Scan for the cell matching the given text and deliver its (X, Y) coordinate at center. 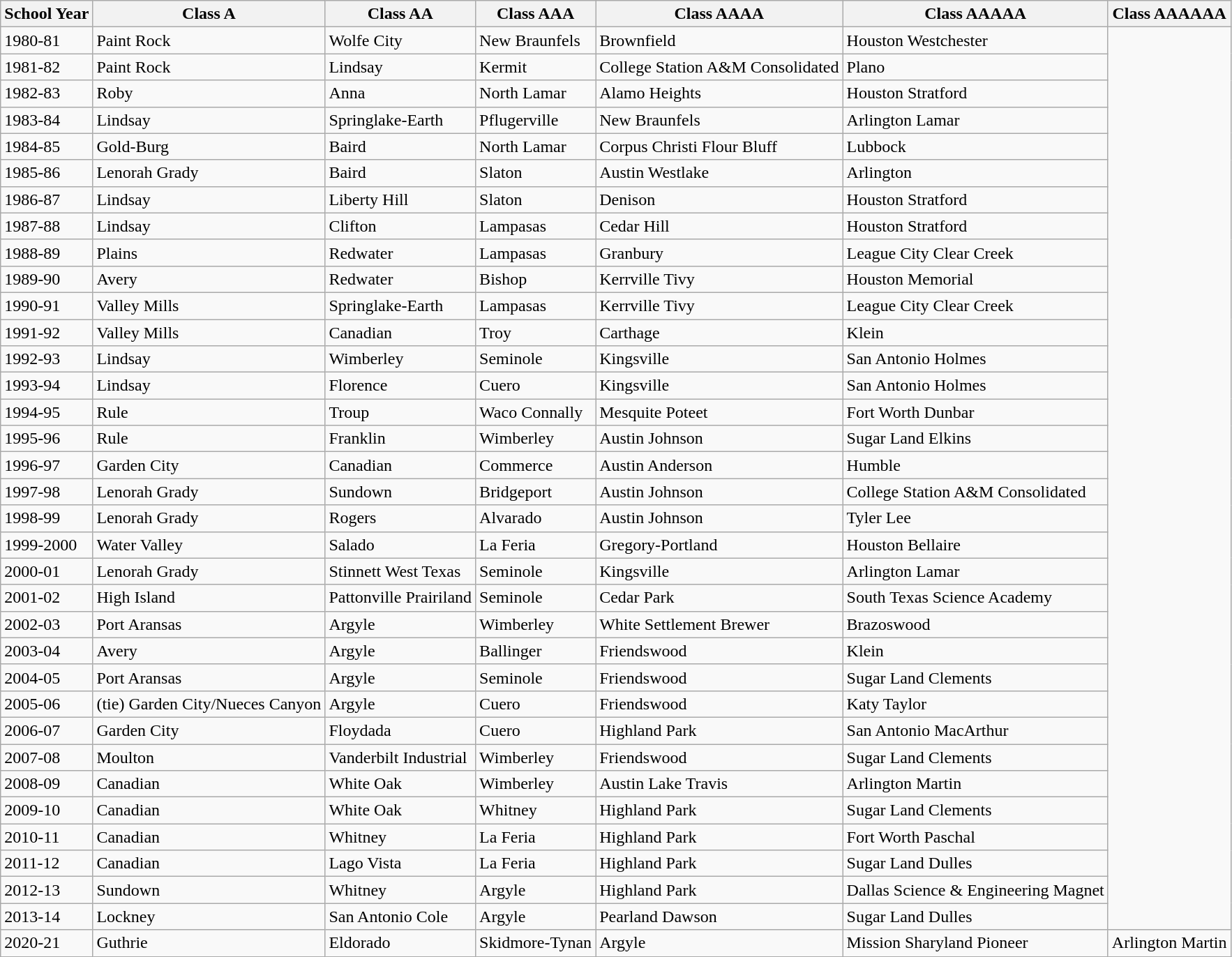
2002-03 (47, 624)
Class AA (400, 14)
2013-14 (47, 917)
Class AAA (536, 14)
1983-84 (47, 120)
Floydada (400, 730)
1985-86 (47, 173)
Alvarado (536, 518)
Franklin (400, 439)
Liberty Hill (400, 199)
1997-98 (47, 492)
2020-21 (47, 943)
Austin Lake Travis (719, 784)
1992-93 (47, 359)
Skidmore-Tynan (536, 943)
Carthage (719, 333)
1989-90 (47, 279)
Pearland Dawson (719, 917)
Brazoswood (975, 624)
Class AAAAA (975, 14)
Arlington (975, 173)
Troy (536, 333)
Lubbock (975, 146)
Commerce (536, 465)
Austin Westlake (719, 173)
1994-95 (47, 412)
Humble (975, 465)
2009-10 (47, 811)
Stinnett West Texas (400, 571)
Class AAAAAA (1169, 14)
Austin Anderson (719, 465)
1991-92 (47, 333)
Plains (209, 253)
Water Valley (209, 545)
Gold-Burg (209, 146)
2006-07 (47, 730)
2004-05 (47, 677)
Tyler Lee (975, 518)
1999-2000 (47, 545)
Houston Memorial (975, 279)
Gregory-Portland (719, 545)
Cedar Park (719, 598)
Rogers (400, 518)
Cedar Hill (719, 226)
1990-91 (47, 306)
2001-02 (47, 598)
2010-11 (47, 837)
Lockney (209, 917)
South Texas Science Academy (975, 598)
Denison (719, 199)
2007-08 (47, 757)
(tie) Garden City/Nueces Canyon (209, 704)
Ballinger (536, 651)
Troup (400, 412)
Moulton (209, 757)
2008-09 (47, 784)
1993-94 (47, 386)
School Year (47, 14)
Clifton (400, 226)
Corpus Christi Flour Bluff (719, 146)
1995-96 (47, 439)
Salado (400, 545)
Houston Westchester (975, 40)
1998-99 (47, 518)
Class AAAA (719, 14)
1982-83 (47, 93)
San Antonio Cole (400, 917)
High Island (209, 598)
Guthrie (209, 943)
Pattonville Prairiland (400, 598)
2003-04 (47, 651)
Mesquite Poteet (719, 412)
Dallas Science & Engineering Magnet (975, 890)
Lago Vista (400, 864)
Florence (400, 386)
Fort Worth Dunbar (975, 412)
Kermit (536, 67)
1987-88 (47, 226)
Mission Sharyland Pioneer (975, 943)
Plano (975, 67)
Class A (209, 14)
San Antonio MacArthur (975, 730)
1988-89 (47, 253)
Fort Worth Paschal (975, 837)
Anna (400, 93)
Vanderbilt Industrial (400, 757)
Katy Taylor (975, 704)
2012-13 (47, 890)
White Settlement Brewer (719, 624)
1984-85 (47, 146)
Wolfe City (400, 40)
Eldorado (400, 943)
1986-87 (47, 199)
1996-97 (47, 465)
1981-82 (47, 67)
Bishop (536, 279)
Waco Connally (536, 412)
Alamo Heights (719, 93)
1980-81 (47, 40)
Pflugerville (536, 120)
Granbury (719, 253)
Roby (209, 93)
2005-06 (47, 704)
2000-01 (47, 571)
Brownfield (719, 40)
Houston Bellaire (975, 545)
2011-12 (47, 864)
Bridgeport (536, 492)
Sugar Land Elkins (975, 439)
